From the cell containing the given text, extract its center point as (X, Y) coordinate. 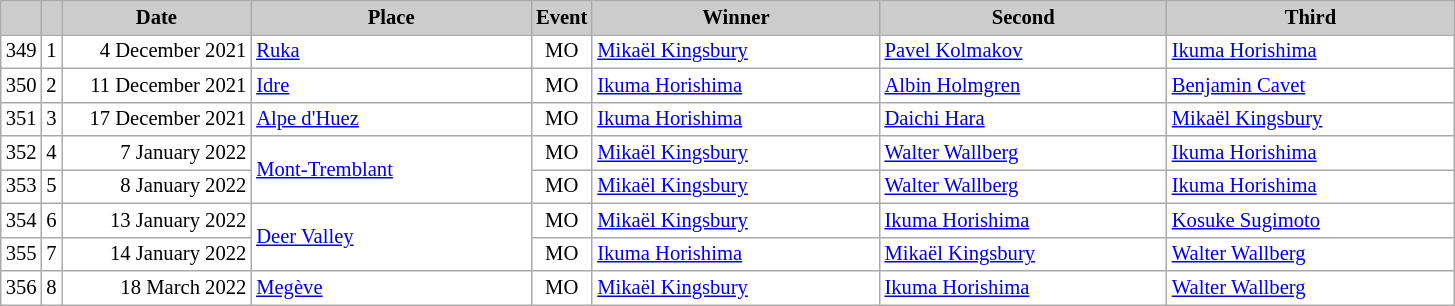
356 (22, 287)
Ruka (391, 51)
8 January 2022 (157, 186)
7 (51, 254)
353 (22, 186)
Mont-Tremblant (391, 170)
Idre (391, 85)
Alpe d'Huez (391, 119)
6 (51, 220)
Deer Valley (391, 237)
351 (22, 119)
Date (157, 17)
18 March 2022 (157, 287)
Megève (391, 287)
354 (22, 220)
17 December 2021 (157, 119)
Third (1310, 17)
Pavel Kolmakov (1024, 51)
5 (51, 186)
8 (51, 287)
7 January 2022 (157, 153)
Benjamin Cavet (1310, 85)
Event (562, 17)
1 (51, 51)
Daichi Hara (1024, 119)
2 (51, 85)
Winner (736, 17)
349 (22, 51)
Kosuke Sugimoto (1310, 220)
4 (51, 153)
13 January 2022 (157, 220)
14 January 2022 (157, 254)
Albin Holmgren (1024, 85)
4 December 2021 (157, 51)
355 (22, 254)
3 (51, 119)
11 December 2021 (157, 85)
Place (391, 17)
350 (22, 85)
352 (22, 153)
Second (1024, 17)
